Locate the cell with the specified text and output its [X, Y] center coordinate. 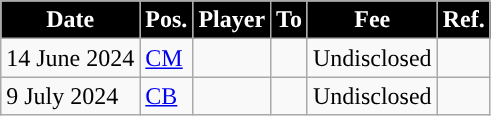
Ref. [464, 20]
CM [166, 58]
Pos. [166, 20]
To [290, 20]
Fee [372, 20]
Player [232, 20]
CB [166, 96]
Date [70, 20]
14 June 2024 [70, 58]
9 July 2024 [70, 96]
